Output the [X, Y] coordinate of the center of the cell containing the given text.  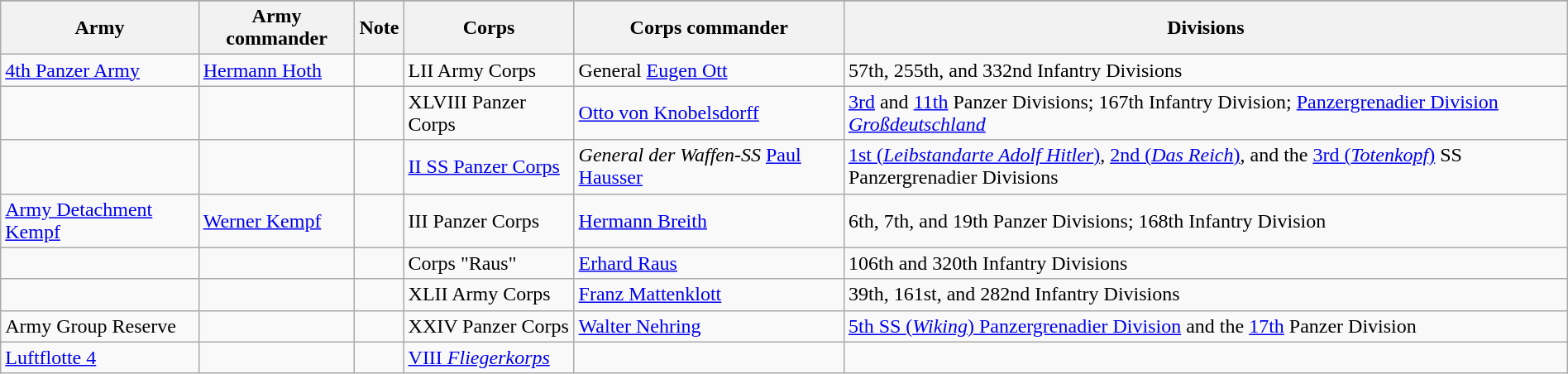
Luftflotte 4 [99, 357]
106th and 320th Infantry Divisions [1206, 263]
Erhard Raus [709, 263]
Army Group Reserve [99, 326]
General der Waffen-SS Paul Hausser [709, 167]
II SS Panzer Corps [489, 167]
4th Panzer Army [99, 70]
LII Army Corps [489, 70]
Note [379, 28]
Divisions [1206, 28]
Werner Kempf [276, 220]
XLVIII Panzer Corps [489, 113]
Hermann Breith [709, 220]
Corps "Raus" [489, 263]
Hermann Hoth [276, 70]
Army commander [276, 28]
III Panzer Corps [489, 220]
Army Detachment Kempf [99, 220]
57th, 255th, and 332nd Infantry Divisions [1206, 70]
Walter Nehring [709, 326]
XLII Army Corps [489, 295]
XXIV Panzer Corps [489, 326]
Corps [489, 28]
6th, 7th, and 19th Panzer Divisions; 168th Infantry Division [1206, 220]
3rd and 11th Panzer Divisions; 167th Infantry Division; Panzergrenadier Division Großdeutschland [1206, 113]
Otto von Knobelsdorff [709, 113]
39th, 161st, and 282nd Infantry Divisions [1206, 295]
Army [99, 28]
General Eugen Ott [709, 70]
1st (Leibstandarte Adolf Hitler), 2nd (Das Reich), and the 3rd (Totenkopf) SS Panzergrenadier Divisions [1206, 167]
5th SS (Wiking) Panzergrenadier Division and the 17th Panzer Division [1206, 326]
Corps commander [709, 28]
VIII Fliegerkorps [489, 357]
Franz Mattenklott [709, 295]
